Return the [X, Y] coordinate for the center point of the cell that contains the specified text.  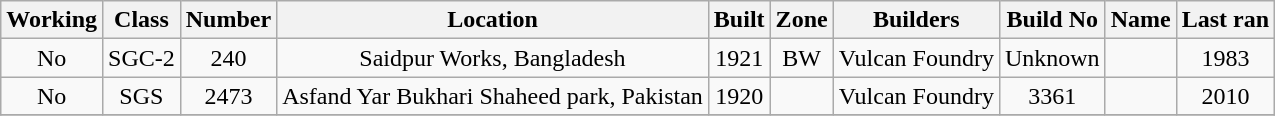
3361 [1052, 96]
Name [1140, 20]
1983 [1225, 58]
Builders [916, 20]
Working [52, 20]
BW [802, 58]
Number [228, 20]
2473 [228, 96]
SGS [142, 96]
Class [142, 20]
1920 [739, 96]
Location [493, 20]
Unknown [1052, 58]
Zone [802, 20]
Asfand Yar Bukhari Shaheed park, Pakistan [493, 96]
Build No [1052, 20]
240 [228, 58]
2010 [1225, 96]
Last ran [1225, 20]
1921 [739, 58]
Built [739, 20]
Saidpur Works, Bangladesh [493, 58]
SGC-2 [142, 58]
